Detect which cell encompasses the target text, then output its (x, y) center coordinate. 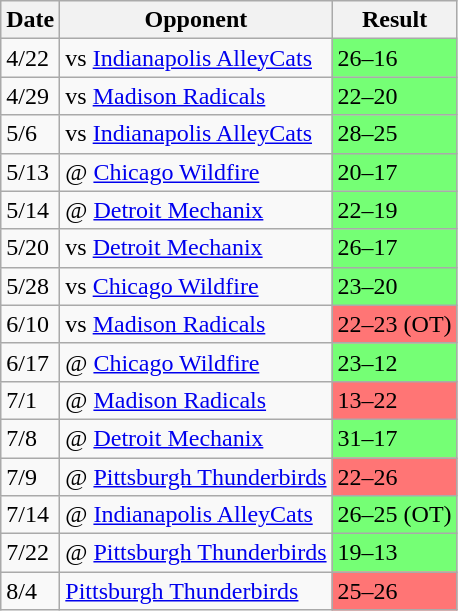
Date (30, 20)
7/9 (30, 477)
Opponent (196, 20)
vs Chicago Wildfire (196, 286)
31–17 (394, 438)
19–13 (394, 553)
@ Madison Radicals (196, 400)
23–12 (394, 362)
@ Indianapolis AlleyCats (196, 515)
Pittsburgh Thunderbirds (196, 591)
25–26 (394, 591)
7/14 (30, 515)
26–25 (OT) (394, 515)
6/10 (30, 324)
23–20 (394, 286)
7/1 (30, 400)
26–16 (394, 58)
20–17 (394, 172)
5/20 (30, 248)
7/22 (30, 553)
Result (394, 20)
5/28 (30, 286)
7/8 (30, 438)
22–23 (OT) (394, 324)
5/14 (30, 210)
4/22 (30, 58)
4/29 (30, 96)
22–19 (394, 210)
5/6 (30, 134)
vs Detroit Mechanix (196, 248)
13–22 (394, 400)
5/13 (30, 172)
26–17 (394, 248)
8/4 (30, 591)
22–26 (394, 477)
6/17 (30, 362)
22–20 (394, 96)
28–25 (394, 134)
